Identify which cell holds the provided text, then report its (X, Y) central coordinate. 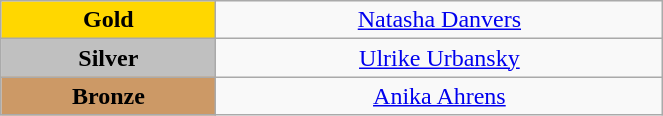
Bronze (108, 96)
Natasha Danvers (440, 20)
Ulrike Urbansky (440, 58)
Silver (108, 58)
Anika Ahrens (440, 96)
Gold (108, 20)
